Locate the cell with the specified text and output its [X, Y] center coordinate. 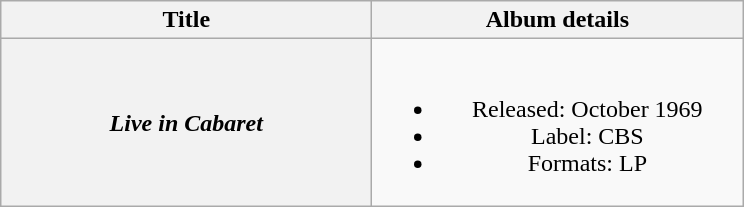
Live in Cabaret [186, 122]
Released: October 1969Label: CBSFormats: LP [558, 122]
Album details [558, 20]
Title [186, 20]
